Determine the [X, Y] coordinate at the center of the cell enclosing the given text.  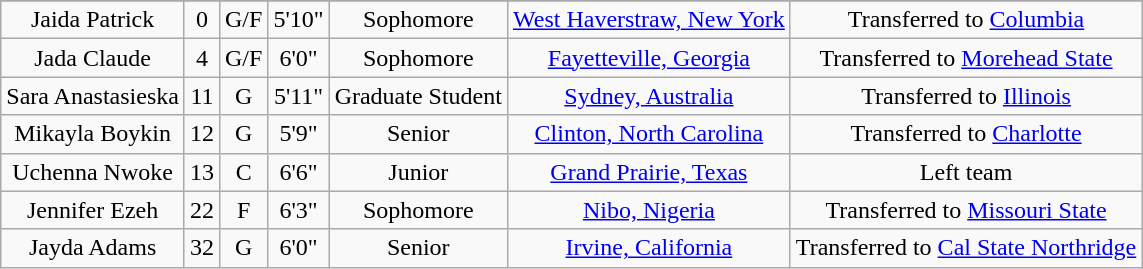
11 [202, 96]
6'6" [298, 172]
Transferred to Missouri State [966, 210]
5'11" [298, 96]
0 [202, 20]
Junior [418, 172]
4 [202, 58]
Grand Prairie, Texas [648, 172]
Transferred to Charlotte [966, 134]
5'9" [298, 134]
Transferred to Cal State Northridge [966, 248]
Graduate Student [418, 96]
Irvine, California [648, 248]
Fayetteville, Georgia [648, 58]
Transferred to Illinois [966, 96]
West Haverstraw, New York [648, 20]
13 [202, 172]
F [243, 210]
Jennifer Ezeh [93, 210]
Clinton, North Carolina [648, 134]
Mikayla Boykin [93, 134]
Uchenna Nwoke [93, 172]
Sara Anastasieska [93, 96]
Jayda Adams [93, 248]
Sydney, Australia [648, 96]
6'3" [298, 210]
5'10" [298, 20]
Nibo, Nigeria [648, 210]
C [243, 172]
Transferred to Columbia [966, 20]
Jada Claude [93, 58]
22 [202, 210]
12 [202, 134]
Jaida Patrick [93, 20]
Left team [966, 172]
32 [202, 248]
Transferred to Morehead State [966, 58]
